Capture the cell that displays the provided text and extract its (x, y) central coordinate. 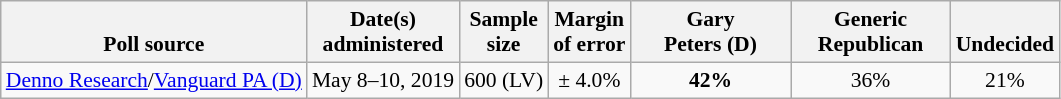
36% (871, 80)
Denno Research/Vanguard PA (D) (154, 80)
600 (LV) (504, 80)
GenericRepublican (871, 32)
Date(s)administered (383, 32)
± 4.0% (589, 80)
May 8–10, 2019 (383, 80)
Poll source (154, 32)
Marginof error (589, 32)
21% (1005, 80)
GaryPeters (D) (710, 32)
Undecided (1005, 32)
Samplesize (504, 32)
42% (710, 80)
